Determine the (X, Y) coordinate at the center of the cell enclosing the given text.  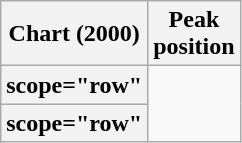
Peakposition (194, 34)
Chart (2000) (74, 34)
